Extract the [x, y] coordinate from the center of the cell holding the provided text.  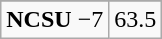
NCSU −7 [55, 20]
63.5 [136, 20]
